Identify which cell holds the provided text, then report its [x, y] central coordinate. 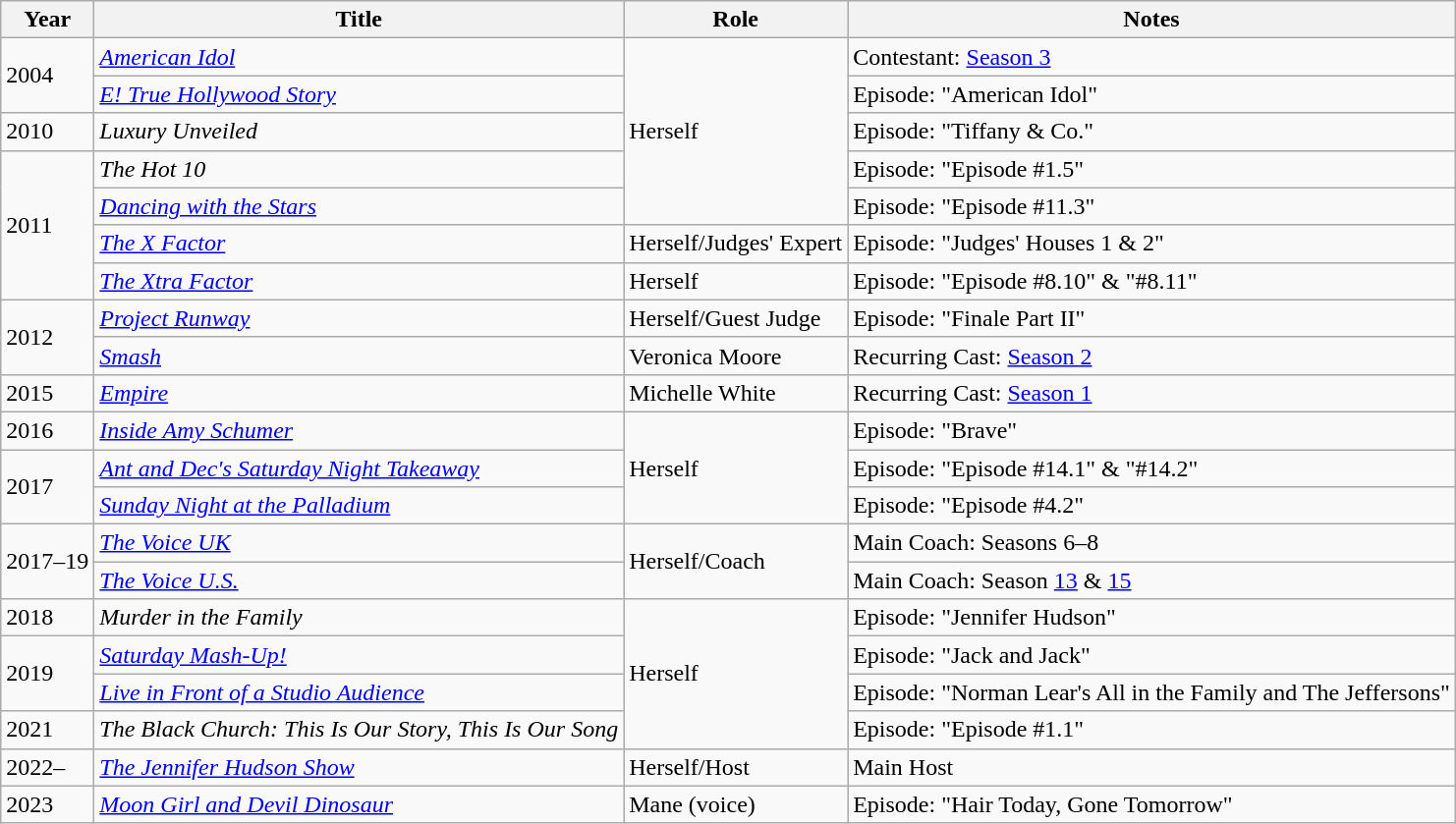
2015 [47, 393]
Year [47, 20]
Episode: "Episode #14.1" & "#14.2" [1151, 468]
The Hot 10 [360, 169]
Smash [360, 356]
Veronica Moore [736, 356]
2010 [47, 132]
Episode: "Brave" [1151, 430]
2004 [47, 76]
Episode: "Jack and Jack" [1151, 655]
Live in Front of a Studio Audience [360, 692]
Episode: "Jennifer Hudson" [1151, 618]
Mane (voice) [736, 804]
2017–19 [47, 562]
Episode: "Episode #8.10" & "#8.11" [1151, 281]
Herself/Coach [736, 562]
2022– [47, 767]
Moon Girl and Devil Dinosaur [360, 804]
The Xtra Factor [360, 281]
Dancing with the Stars [360, 206]
Inside Amy Schumer [360, 430]
American Idol [360, 57]
The Voice UK [360, 543]
Episode: "Episode #1.1" [1151, 730]
Notes [1151, 20]
Episode: "Finale Part II" [1151, 318]
Episode: "Tiffany & Co." [1151, 132]
Episode: "Episode #4.2" [1151, 506]
The Black Church: This Is Our Story, This Is Our Song [360, 730]
Episode: "Hair Today, Gone Tomorrow" [1151, 804]
The Jennifer Hudson Show [360, 767]
2016 [47, 430]
Recurring Cast: Season 2 [1151, 356]
2018 [47, 618]
Role [736, 20]
Michelle White [736, 393]
Murder in the Family [360, 618]
2017 [47, 487]
Project Runway [360, 318]
Episode: "Episode #11.3" [1151, 206]
Title [360, 20]
Herself/Guest Judge [736, 318]
2021 [47, 730]
Episode: "Judges' Houses 1 & 2" [1151, 244]
The X Factor [360, 244]
Ant and Dec's Saturday Night Takeaway [360, 468]
Episode: "Norman Lear's All in the Family and The Jeffersons" [1151, 692]
Episode: "American Idol" [1151, 94]
Contestant: Season 3 [1151, 57]
Herself/Host [736, 767]
Sunday Night at the Palladium [360, 506]
Main Coach: Seasons 6–8 [1151, 543]
Saturday Mash-Up! [360, 655]
2011 [47, 225]
Episode: "Episode #1.5" [1151, 169]
E! True Hollywood Story [360, 94]
2019 [47, 674]
Recurring Cast: Season 1 [1151, 393]
Luxury Unveiled [360, 132]
Herself/Judges' Expert [736, 244]
2023 [47, 804]
The Voice U.S. [360, 580]
Main Host [1151, 767]
Main Coach: Season 13 & 15 [1151, 580]
2012 [47, 337]
Empire [360, 393]
